From the cell containing the given text, extract its center point as [X, Y] coordinate. 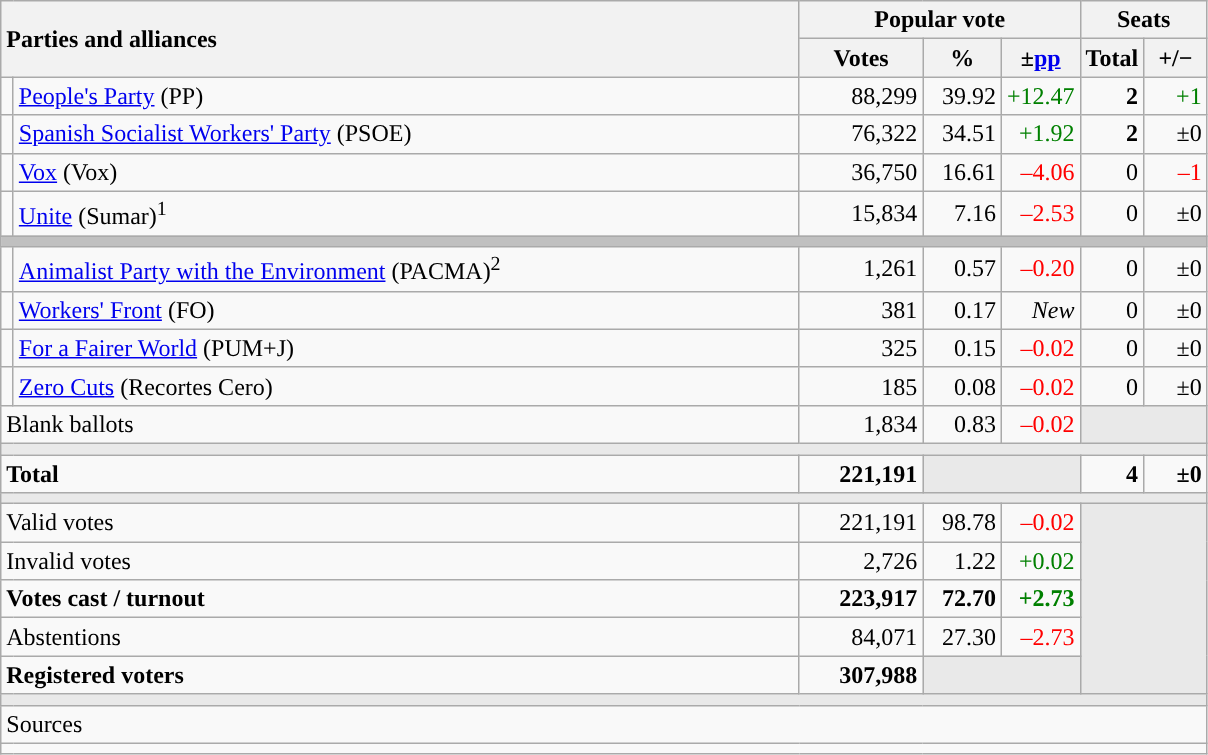
For a Fairer World (PUM+J) [406, 348]
381 [861, 310]
325 [861, 348]
0.83 [962, 424]
34.51 [962, 134]
–4.06 [1040, 172]
88,299 [861, 96]
Invalid votes [400, 561]
Blank ballots [400, 424]
% [962, 58]
+2.73 [1040, 599]
–2.53 [1040, 214]
Popular vote [940, 20]
Animalist Party with the Environment (PACMA)2 [406, 270]
+0.02 [1040, 561]
Unite (Sumar)1 [406, 214]
Abstentions [400, 637]
16.61 [962, 172]
0.15 [962, 348]
Sources [604, 724]
27.30 [962, 637]
Parties and alliances [400, 39]
307,988 [861, 675]
0.17 [962, 310]
2,726 [861, 561]
New [1040, 310]
+1 [1176, 96]
84,071 [861, 637]
15,834 [861, 214]
223,917 [861, 599]
76,322 [861, 134]
Spanish Socialist Workers' Party (PSOE) [406, 134]
–2.73 [1040, 637]
0.08 [962, 386]
0.57 [962, 270]
36,750 [861, 172]
Seats [1144, 20]
1,834 [861, 424]
Registered voters [400, 675]
1,261 [861, 270]
Valid votes [400, 523]
+1.92 [1040, 134]
1.22 [962, 561]
±pp [1040, 58]
–0.20 [1040, 270]
98.78 [962, 523]
39.92 [962, 96]
–1 [1176, 172]
Workers' Front (FO) [406, 310]
Votes [861, 58]
+12.47 [1040, 96]
4 [1112, 474]
Zero Cuts (Recortes Cero) [406, 386]
People's Party (PP) [406, 96]
Vox (Vox) [406, 172]
185 [861, 386]
Votes cast / turnout [400, 599]
7.16 [962, 214]
+/− [1176, 58]
72.70 [962, 599]
